From the cell containing the given text, extract its center point as [x, y] coordinate. 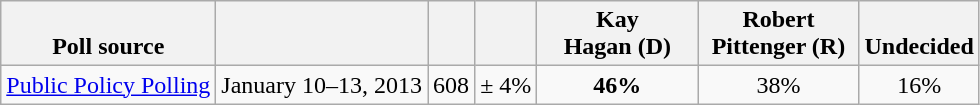
KayHagan (D) [618, 34]
Poll source [108, 34]
16% [919, 85]
Public Policy Polling [108, 85]
608 [452, 85]
46% [618, 85]
± 4% [506, 85]
RobertPittenger (R) [778, 34]
Undecided [919, 34]
January 10–13, 2013 [322, 85]
38% [778, 85]
